Return the (x, y) coordinate for the center point of the cell that contains the specified text.  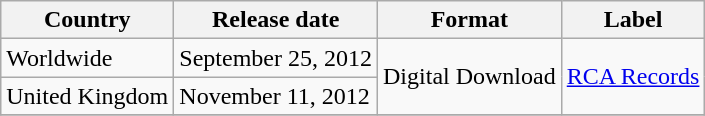
Format (470, 20)
November 11, 2012 (276, 96)
Release date (276, 20)
Country (88, 20)
RCA Records (633, 77)
Label (633, 20)
United Kingdom (88, 96)
Digital Download (470, 77)
Worldwide (88, 58)
September 25, 2012 (276, 58)
